Capture the cell that displays the provided text and extract its (x, y) central coordinate. 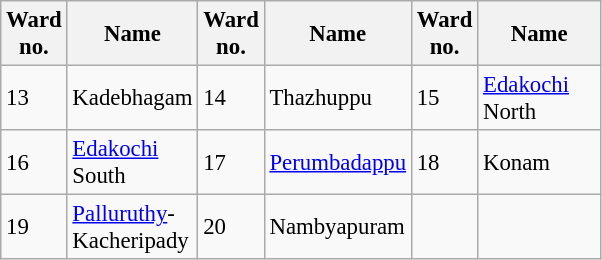
18 (444, 162)
Nambyapuram (338, 228)
Edakochi North (540, 98)
19 (34, 228)
13 (34, 98)
16 (34, 162)
14 (231, 98)
Palluruthy-Kacheripady (132, 228)
Edakochi South (132, 162)
20 (231, 228)
15 (444, 98)
17 (231, 162)
Perumbadappu (338, 162)
Thazhuppu (338, 98)
Kadebhagam (132, 98)
Konam (540, 162)
